Search for the cell housing the specified text and yield its [X, Y] center coordinate. 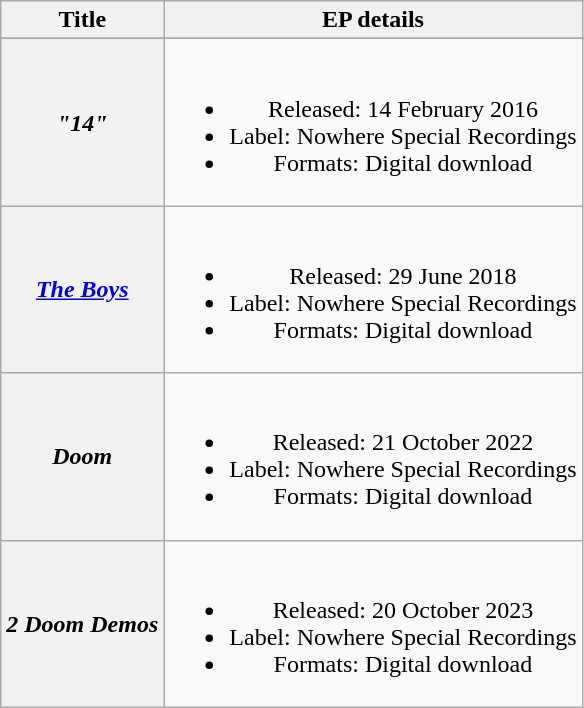
Released: 20 October 2023Label: Nowhere Special RecordingsFormats: Digital download [373, 624]
Released: 14 February 2016Label: Nowhere Special RecordingsFormats: Digital download [373, 122]
The Boys [82, 290]
"14" [82, 122]
Released: 21 October 2022Label: Nowhere Special RecordingsFormats: Digital download [373, 456]
EP details [373, 20]
Doom [82, 456]
Title [82, 20]
Released: 29 June 2018Label: Nowhere Special RecordingsFormats: Digital download [373, 290]
2 Doom Demos [82, 624]
